Locate the cell with the specified text and output its [X, Y] center coordinate. 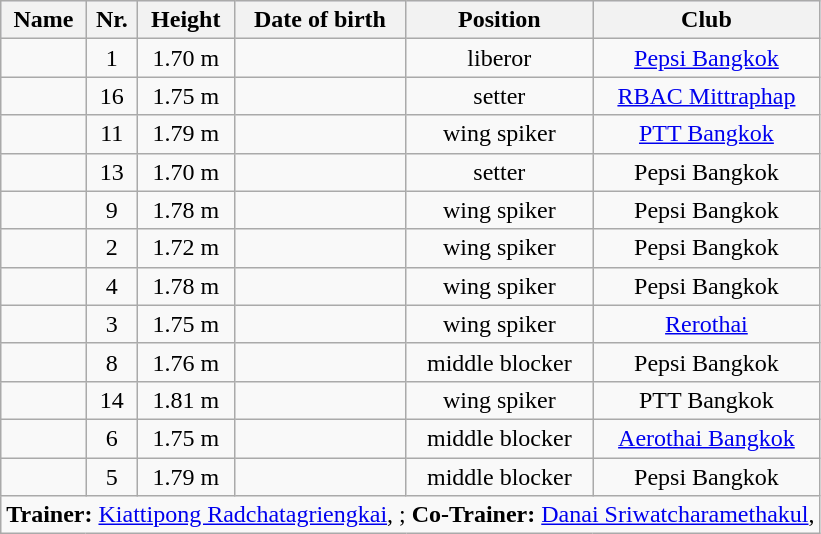
14 [112, 400]
5 [112, 477]
Club [706, 20]
1.81 m [186, 400]
Nr. [112, 20]
11 [112, 134]
Aerothai Bangkok [706, 438]
liberor [500, 58]
Name [44, 20]
1.72 m [186, 248]
6 [112, 438]
13 [112, 172]
1 [112, 58]
Height [186, 20]
16 [112, 96]
Date of birth [320, 20]
Rerothai [706, 324]
Position [500, 20]
2 [112, 248]
1.76 m [186, 362]
9 [112, 210]
4 [112, 286]
Trainer: Kiattipong Radchatagriengkai, ; Co-Trainer: Danai Sriwatcharamethakul, [410, 515]
8 [112, 362]
RBAC Mittraphap [706, 96]
3 [112, 324]
